Provide the (x, y) coordinate of the cell's center where the given text is located.  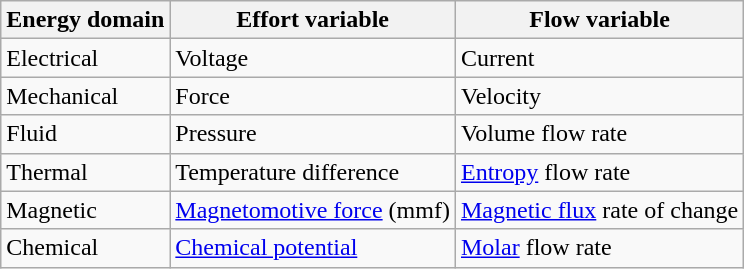
Effort variable (313, 20)
Velocity (599, 96)
Chemical (86, 248)
Voltage (313, 58)
Molar flow rate (599, 248)
Current (599, 58)
Temperature difference (313, 172)
Energy domain (86, 20)
Chemical potential (313, 248)
Pressure (313, 134)
Volume flow rate (599, 134)
Magnetic (86, 210)
Fluid (86, 134)
Thermal (86, 172)
Magnetic flux rate of change (599, 210)
Magnetomotive force (mmf) (313, 210)
Force (313, 96)
Electrical (86, 58)
Entropy flow rate (599, 172)
Mechanical (86, 96)
Flow variable (599, 20)
